Search for the cell housing the specified text and yield its [x, y] center coordinate. 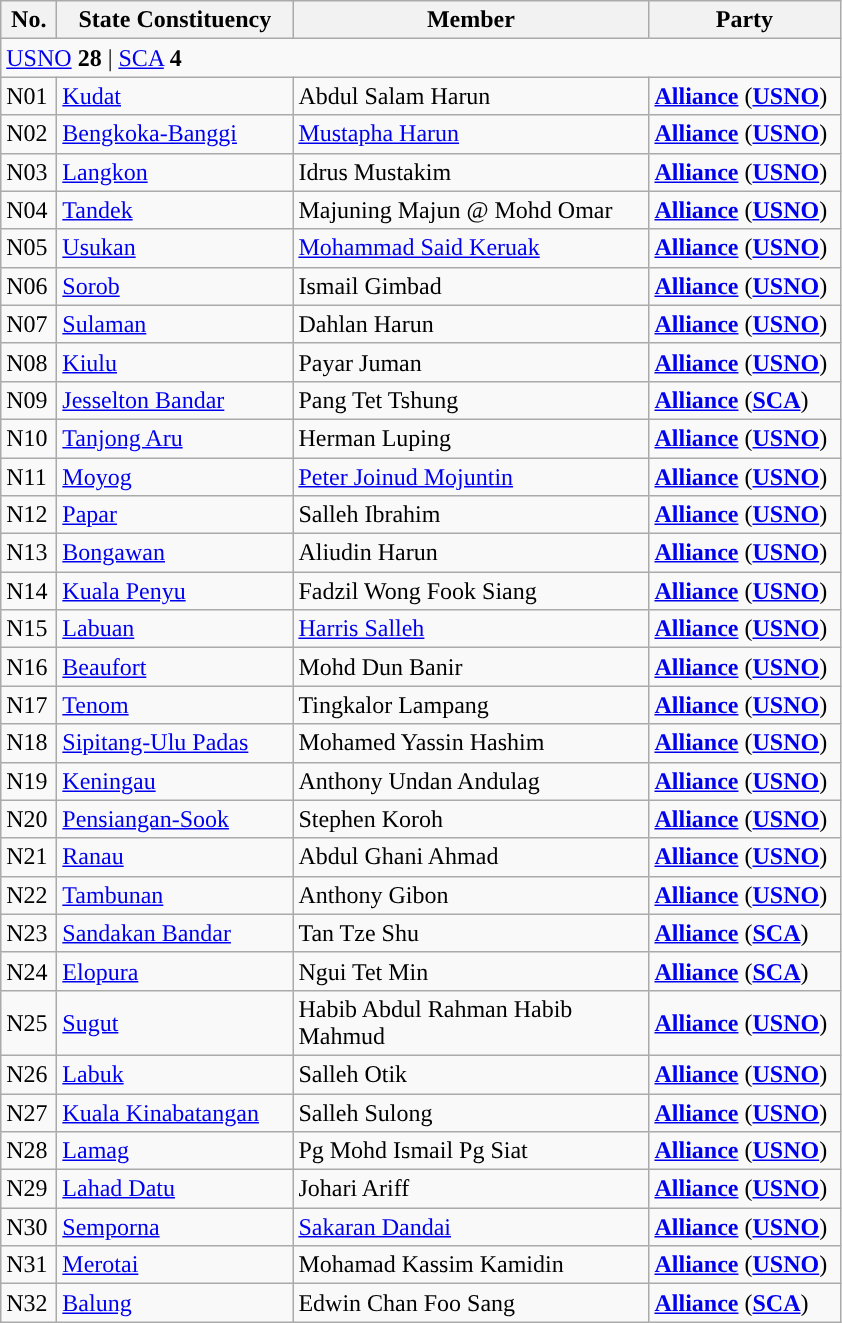
Sandakan Bandar [175, 933]
N13 [29, 553]
N04 [29, 210]
Tambunan [175, 895]
Tingkalor Lampang [471, 705]
Tandek [175, 210]
Harris Salleh [471, 629]
N19 [29, 781]
Labuan [175, 629]
Sugut [175, 1022]
Jesselton Bandar [175, 400]
Aliudin Harun [471, 553]
Peter Joinud Mojuntin [471, 477]
Kiulu [175, 362]
Lamag [175, 1151]
Anthony Undan Andulag [471, 781]
Kuala Penyu [175, 591]
Labuk [175, 1074]
N21 [29, 857]
N30 [29, 1227]
Pensiangan-Sook [175, 819]
State Constituency [175, 20]
N15 [29, 629]
Sipitang-Ulu Padas [175, 743]
Merotai [175, 1265]
N16 [29, 667]
N28 [29, 1151]
Bongawan [175, 553]
Dahlan Harun [471, 324]
N03 [29, 172]
Salleh Otik [471, 1074]
Bengkoka-Banggi [175, 134]
Tanjong Aru [175, 438]
Elopura [175, 971]
Balung [175, 1303]
Ngui Tet Min [471, 971]
N10 [29, 438]
N20 [29, 819]
Mohammad Said Keruak [471, 248]
Majuning Majun @ Mohd Omar [471, 210]
Moyog [175, 477]
Edwin Chan Foo Sang [471, 1303]
N23 [29, 933]
N11 [29, 477]
Habib Abdul Rahman Habib Mahmud [471, 1022]
Salleh Sulong [471, 1113]
N05 [29, 248]
Beaufort [175, 667]
Payar Juman [471, 362]
Abdul Salam Harun [471, 96]
Semporna [175, 1227]
N18 [29, 743]
Tan Tze Shu [471, 933]
Ismail Gimbad [471, 286]
Mustapha Harun [471, 134]
Papar [175, 515]
Johari Ariff [471, 1189]
Pang Tet Tshung [471, 400]
USNO 28 | SCA 4 [420, 58]
Ranau [175, 857]
N24 [29, 971]
Anthony Gibon [471, 895]
N22 [29, 895]
N09 [29, 400]
Member [471, 20]
Idrus Mustakim [471, 172]
N29 [29, 1189]
Stephen Koroh [471, 819]
N12 [29, 515]
Mohamad Kassim Kamidin [471, 1265]
Langkon [175, 172]
Usukan [175, 248]
N32 [29, 1303]
Sulaman [175, 324]
Mohamed Yassin Hashim [471, 743]
N01 [29, 96]
N26 [29, 1074]
Tenom [175, 705]
N27 [29, 1113]
Herman Luping [471, 438]
Mohd Dun Banir [471, 667]
Abdul Ghani Ahmad [471, 857]
Lahad Datu [175, 1189]
N07 [29, 324]
Keningau [175, 781]
Kudat [175, 96]
N31 [29, 1265]
N08 [29, 362]
Kuala Kinabatangan [175, 1113]
N17 [29, 705]
N06 [29, 286]
N14 [29, 591]
No. [29, 20]
Sakaran Dandai [471, 1227]
Pg Mohd Ismail Pg Siat [471, 1151]
N02 [29, 134]
N25 [29, 1022]
Sorob [175, 286]
Salleh Ibrahim [471, 515]
Fadzil Wong Fook Siang [471, 591]
Party [744, 20]
